Determine the [x, y] coordinate at the center of the cell enclosing the given text.  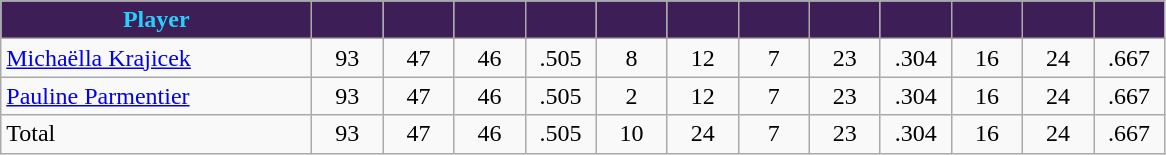
8 [632, 58]
Total [156, 134]
Player [156, 20]
2 [632, 96]
Michaëlla Krajicek [156, 58]
10 [632, 134]
Pauline Parmentier [156, 96]
